Capture the cell that displays the provided text and extract its (x, y) central coordinate. 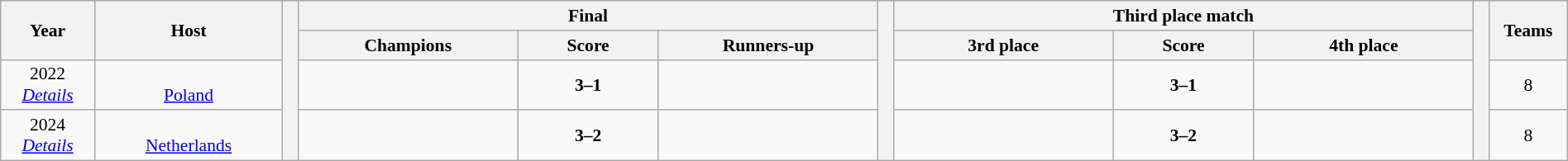
3rd place (1004, 45)
Runners-up (767, 45)
Teams (1528, 30)
Champions (409, 45)
2024Details (48, 135)
Year (48, 30)
Final (589, 16)
Third place match (1184, 16)
Host (189, 30)
Poland (189, 84)
2022Details (48, 84)
4th place (1363, 45)
Netherlands (189, 135)
